Provide the (x, y) coordinate of the cell's center where the given text is located.  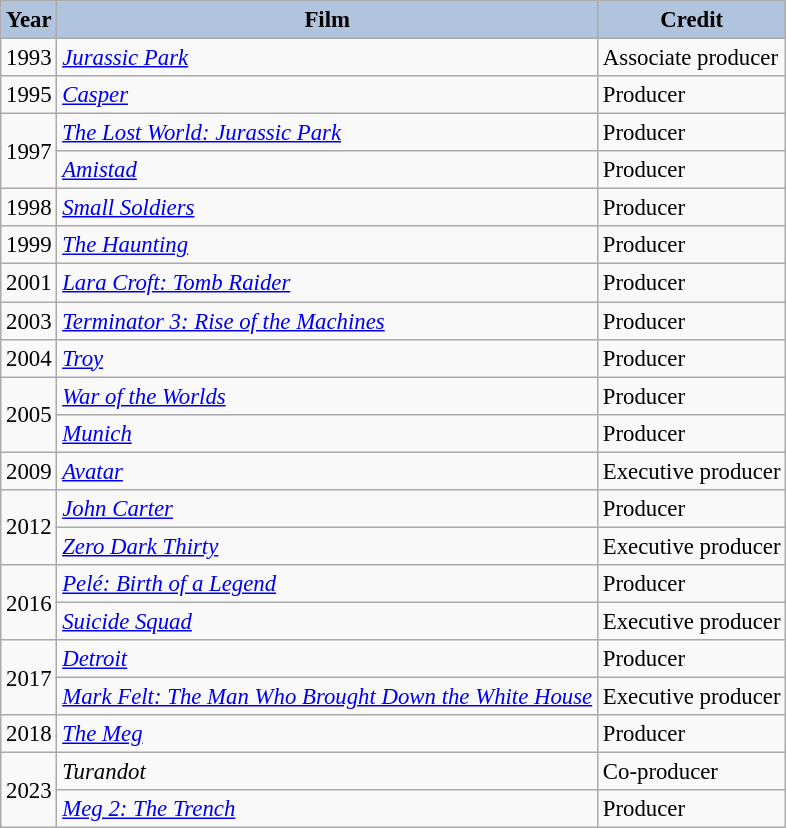
2016 (29, 602)
2018 (29, 734)
2003 (29, 321)
1997 (29, 152)
Casper (328, 95)
Terminator 3: Rise of the Machines (328, 321)
Small Soldiers (328, 208)
John Carter (328, 509)
Associate producer (692, 58)
War of the Worlds (328, 396)
2001 (29, 283)
Munich (328, 433)
Year (29, 20)
Credit (692, 20)
Meg 2: The Trench (328, 809)
Lara Croft: Tomb Raider (328, 283)
2012 (29, 528)
Avatar (328, 471)
Suicide Squad (328, 621)
Film (328, 20)
Jurassic Park (328, 58)
1999 (29, 245)
2017 (29, 678)
Troy (328, 358)
1995 (29, 95)
2009 (29, 471)
Pelé: Birth of a Legend (328, 584)
Turandot (328, 772)
2004 (29, 358)
1998 (29, 208)
The Meg (328, 734)
The Haunting (328, 245)
Detroit (328, 659)
Amistad (328, 170)
The Lost World: Jurassic Park (328, 133)
Mark Felt: The Man Who Brought Down the White House (328, 697)
Zero Dark Thirty (328, 546)
1993 (29, 58)
2005 (29, 414)
Co-producer (692, 772)
2023 (29, 790)
